Return the [X, Y] coordinate for the center point of the cell that contains the specified text.  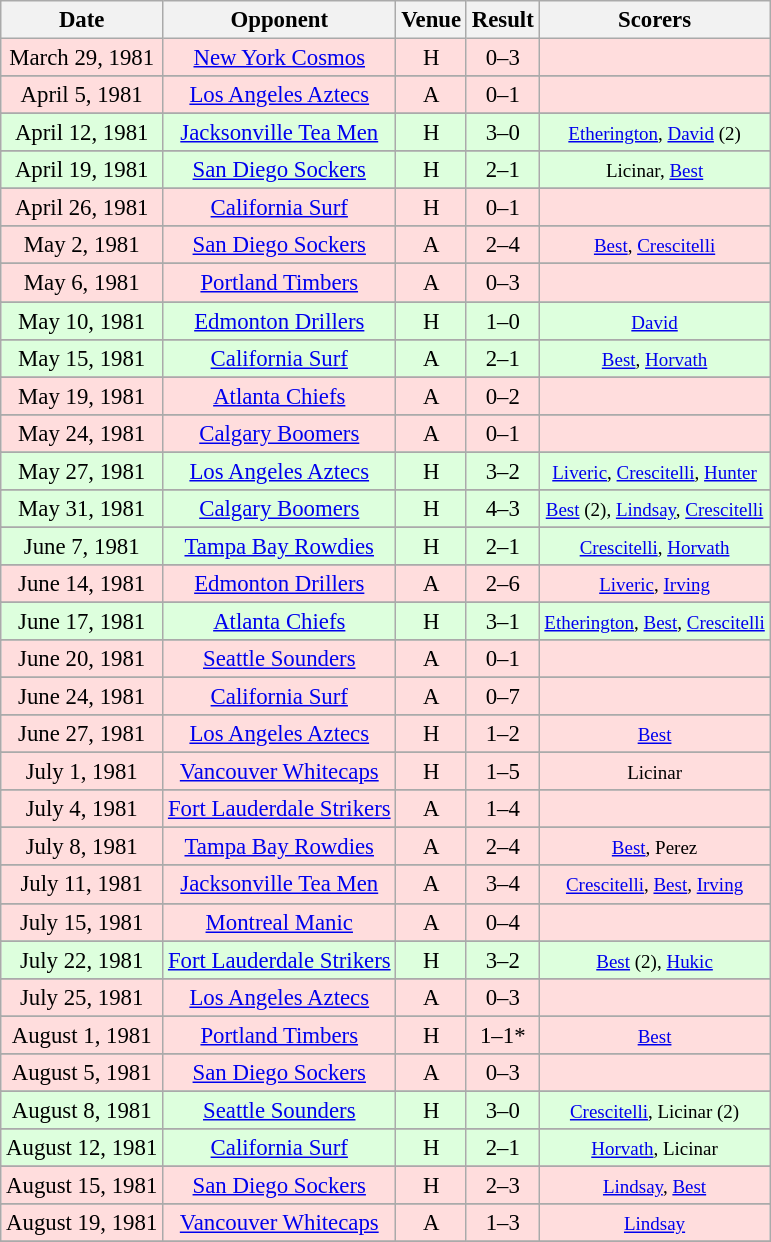
Opponent [280, 20]
1–2 [502, 734]
Venue [432, 20]
May 2, 1981 [82, 245]
Etherington, Best, Crescitelli [654, 621]
May 27, 1981 [82, 471]
April 26, 1981 [82, 208]
July 8, 1981 [82, 847]
Best, Crescitelli [654, 245]
April 19, 1981 [82, 170]
Licinar, Best [654, 170]
2–6 [502, 584]
April 12, 1981 [82, 133]
Result [502, 20]
Lindsay [654, 1223]
May 10, 1981 [82, 321]
Date [82, 20]
0–2 [502, 396]
Montreal Manic [280, 922]
April 5, 1981 [82, 95]
August 8, 1981 [82, 1110]
Lindsay, Best [654, 1185]
August 1, 1981 [82, 1035]
Crescitelli, Licinar (2) [654, 1110]
August 5, 1981 [82, 1073]
1–0 [502, 321]
2–3 [502, 1185]
March 29, 1981 [82, 58]
1–1* [502, 1035]
Crescitelli, Best, Irving [654, 885]
Best, Perez [654, 847]
Liveric, Crescitelli, Hunter [654, 471]
May 19, 1981 [82, 396]
June 27, 1981 [82, 734]
Liveric, Irving [654, 584]
New York Cosmos [280, 58]
August 19, 1981 [82, 1223]
4–3 [502, 509]
0–4 [502, 922]
0–7 [502, 697]
June 24, 1981 [82, 697]
David [654, 321]
August 15, 1981 [82, 1185]
July 4, 1981 [82, 809]
June 14, 1981 [82, 584]
Best (2), Hukic [654, 960]
July 1, 1981 [82, 772]
July 25, 1981 [82, 997]
May 15, 1981 [82, 358]
3–1 [502, 621]
July 15, 1981 [82, 922]
May 24, 1981 [82, 433]
Crescitelli, Horvath [654, 546]
August 12, 1981 [82, 1148]
1–5 [502, 772]
June 17, 1981 [82, 621]
July 11, 1981 [82, 885]
Licinar [654, 772]
May 6, 1981 [82, 283]
June 20, 1981 [82, 659]
1–3 [502, 1223]
Etherington, David (2) [654, 133]
Best, Horvath [654, 358]
1–4 [502, 809]
3–4 [502, 885]
June 7, 1981 [82, 546]
July 22, 1981 [82, 960]
May 31, 1981 [82, 509]
Scorers [654, 20]
Horvath, Licinar [654, 1148]
Best (2), Lindsay, Crescitelli [654, 509]
